Return [x, y] of the center of cell containing provided text 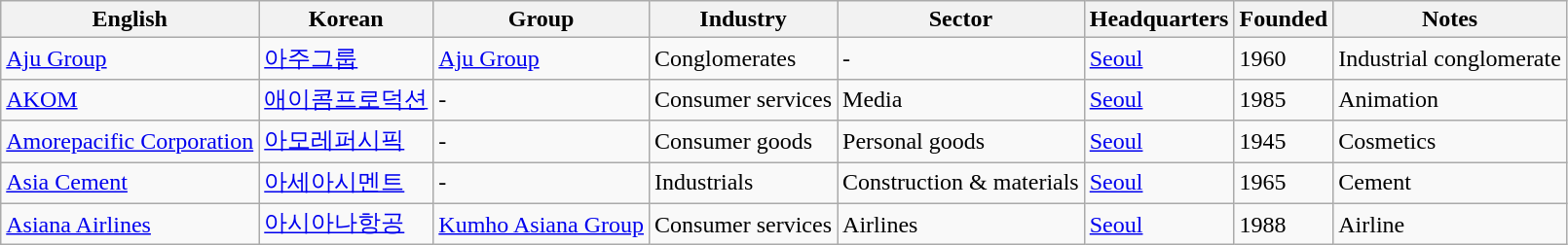
1985 [1284, 99]
Construction & materials [961, 183]
Asia Cement [131, 183]
Industrials [744, 183]
Sector [961, 19]
English [131, 19]
Media [961, 99]
아주그룹 [347, 58]
AKOM [131, 99]
Headquarters [1159, 19]
Founded [1284, 19]
Amorepacific Corporation [131, 142]
Notes [1450, 19]
Airline [1450, 224]
Industry [744, 19]
1965 [1284, 183]
Group [541, 19]
아세아시멘트 [347, 183]
아시아나항공 [347, 224]
Animation [1450, 99]
Cement [1450, 183]
1988 [1284, 224]
Industrial conglomerate [1450, 58]
Personal goods [961, 142]
1945 [1284, 142]
Cosmetics [1450, 142]
애이콤프로덕션 [347, 99]
아모레퍼시픽 [347, 142]
Airlines [961, 224]
Consumer goods [744, 142]
Asiana Airlines [131, 224]
Korean [347, 19]
Kumho Asiana Group [541, 224]
Conglomerates [744, 58]
1960 [1284, 58]
